Output the [x, y] coordinate of the center of the cell containing the given text.  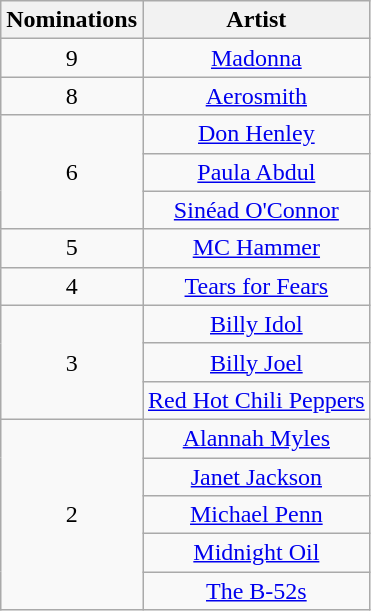
Aerosmith [256, 96]
Billy Joel [256, 362]
8 [72, 96]
Janet Jackson [256, 477]
3 [72, 362]
Tears for Fears [256, 286]
Michael Penn [256, 515]
Artist [256, 20]
2 [72, 514]
Alannah Myles [256, 438]
5 [72, 248]
The B-52s [256, 591]
Midnight Oil [256, 553]
Sinéad O'Connor [256, 210]
Billy Idol [256, 324]
Madonna [256, 58]
6 [72, 172]
9 [72, 58]
Red Hot Chili Peppers [256, 400]
Don Henley [256, 134]
Nominations [72, 20]
MC Hammer [256, 248]
4 [72, 286]
Paula Abdul [256, 172]
